Capture the cell that displays the provided text and extract its [X, Y] central coordinate. 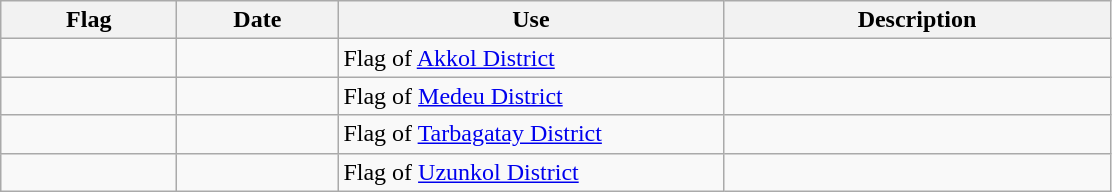
Flag of Tarbagatay District [531, 134]
Date [258, 20]
Description [917, 20]
Flag [89, 20]
Use [531, 20]
Flag of Uzunkol District [531, 172]
Flag of Akkol District [531, 58]
Flag of Medeu District [531, 96]
